Detect which cell encompasses the target text, then output its (x, y) center coordinate. 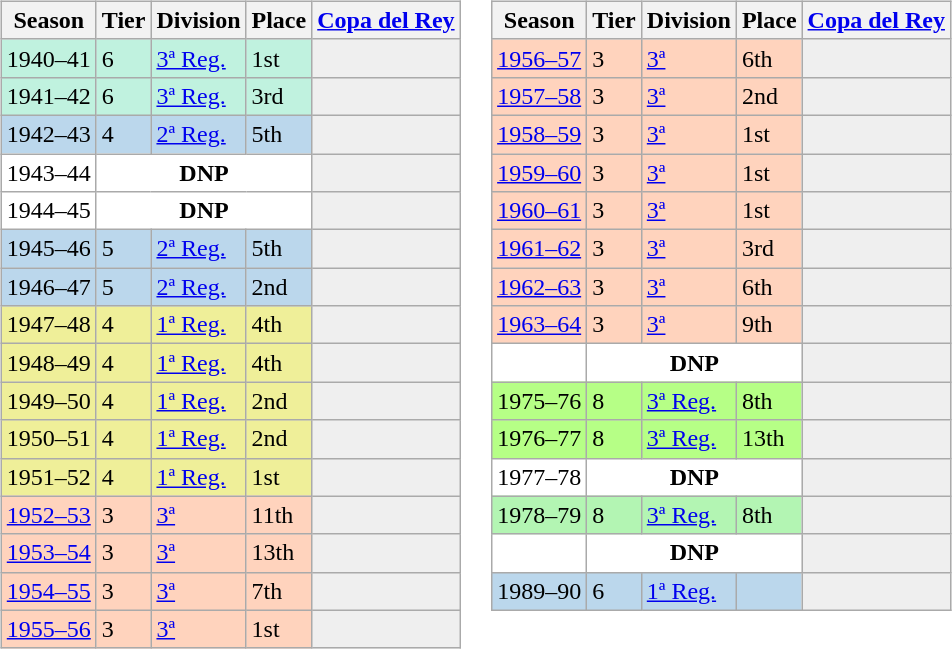
1955–56 (48, 629)
1978–79 (540, 515)
1976–77 (540, 439)
1975–76 (540, 401)
1962–63 (540, 287)
1958–59 (540, 134)
1989–90 (540, 591)
1953–54 (48, 553)
1957–58 (540, 96)
1941–42 (48, 96)
1948–49 (48, 363)
1951–52 (48, 477)
1945–46 (48, 249)
1959–60 (540, 173)
1977–78 (540, 477)
9th (769, 325)
1943–44 (48, 173)
1956–57 (540, 58)
1944–45 (48, 211)
11th (279, 515)
1947–48 (48, 325)
1960–61 (540, 211)
1963–64 (540, 325)
1942–43 (48, 134)
1940–41 (48, 58)
7th (279, 591)
1952–53 (48, 515)
1949–50 (48, 401)
1954–55 (48, 591)
1946–47 (48, 287)
1961–62 (540, 249)
1950–51 (48, 439)
